Scan for the cell matching the given text and deliver its (X, Y) coordinate at center. 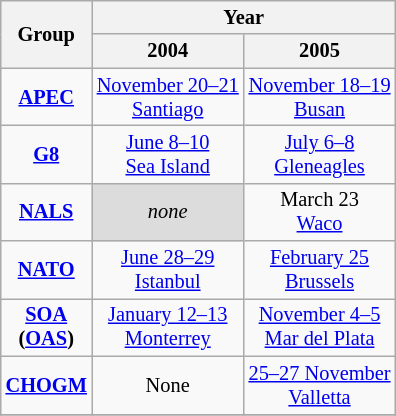
25–27 November Valletta (320, 385)
November 18–19 Busan (320, 97)
SOA(OAS) (46, 327)
G8 (46, 154)
January 12–13 Monterrey (168, 327)
July 6–8 Gleneagles (320, 154)
none (168, 212)
None (168, 385)
2005 (320, 51)
February 25 Brussels (320, 270)
NATO (46, 270)
APEC (46, 97)
June 28–29 Istanbul (168, 270)
CHOGM (46, 385)
2004 (168, 51)
Group (46, 34)
June 8–10 Sea Island (168, 154)
Year (244, 17)
March 23 Waco (320, 212)
November 20–21 Santiago (168, 97)
NALS (46, 212)
November 4–5 Mar del Plata (320, 327)
